Return the [x, y] coordinate for the center point of the cell that contains the specified text.  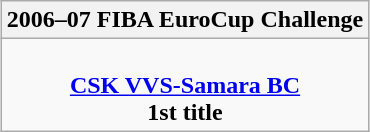
2006–07 FIBA EuroCup Challenge [184, 20]
CSK VVS-Samara BC 1st title [184, 85]
